Output the [x, y] coordinate of the center of the cell containing the given text.  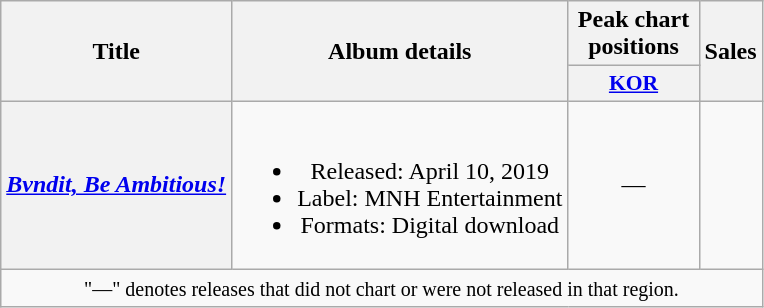
Title [116, 52]
Album details [400, 52]
Bvndit, Be Ambitious! [116, 184]
KOR [634, 84]
Released: April 10, 2019Label: MNH EntertainmentFormats: Digital download [400, 184]
— [634, 184]
Sales [730, 52]
"—" denotes releases that did not chart or were not released in that region. [382, 287]
Peak chart positions [634, 34]
